Extract the [x, y] coordinate from the center of the cell holding the provided text.  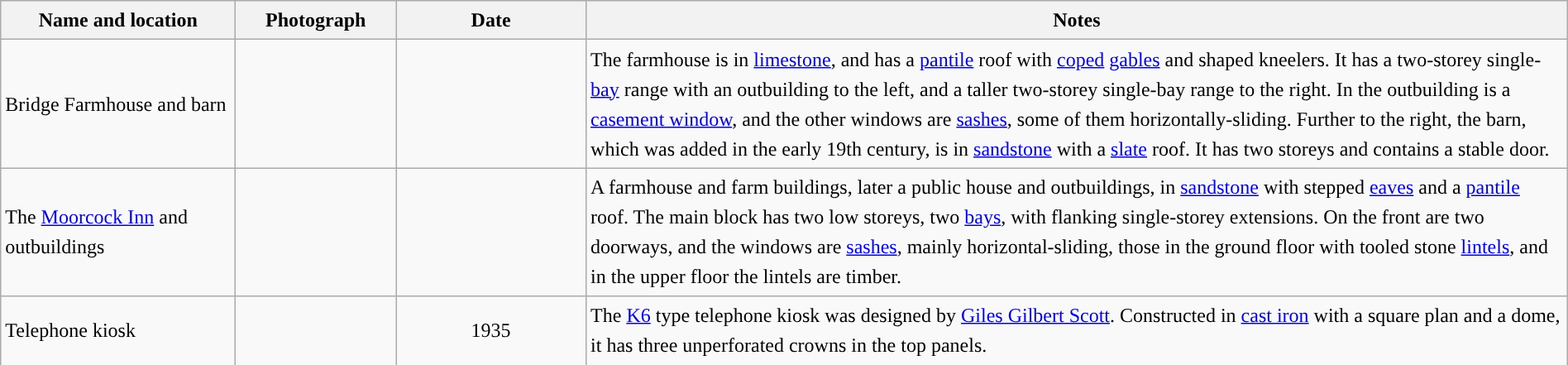
Photograph [316, 20]
Date [491, 20]
Name and location [118, 20]
The Moorcock Inn and outbuildings [118, 232]
1935 [491, 331]
Bridge Farmhouse and barn [118, 104]
Telephone kiosk [118, 331]
Notes [1077, 20]
